Determine the [X, Y] coordinate at the center of the cell enclosing the given text.  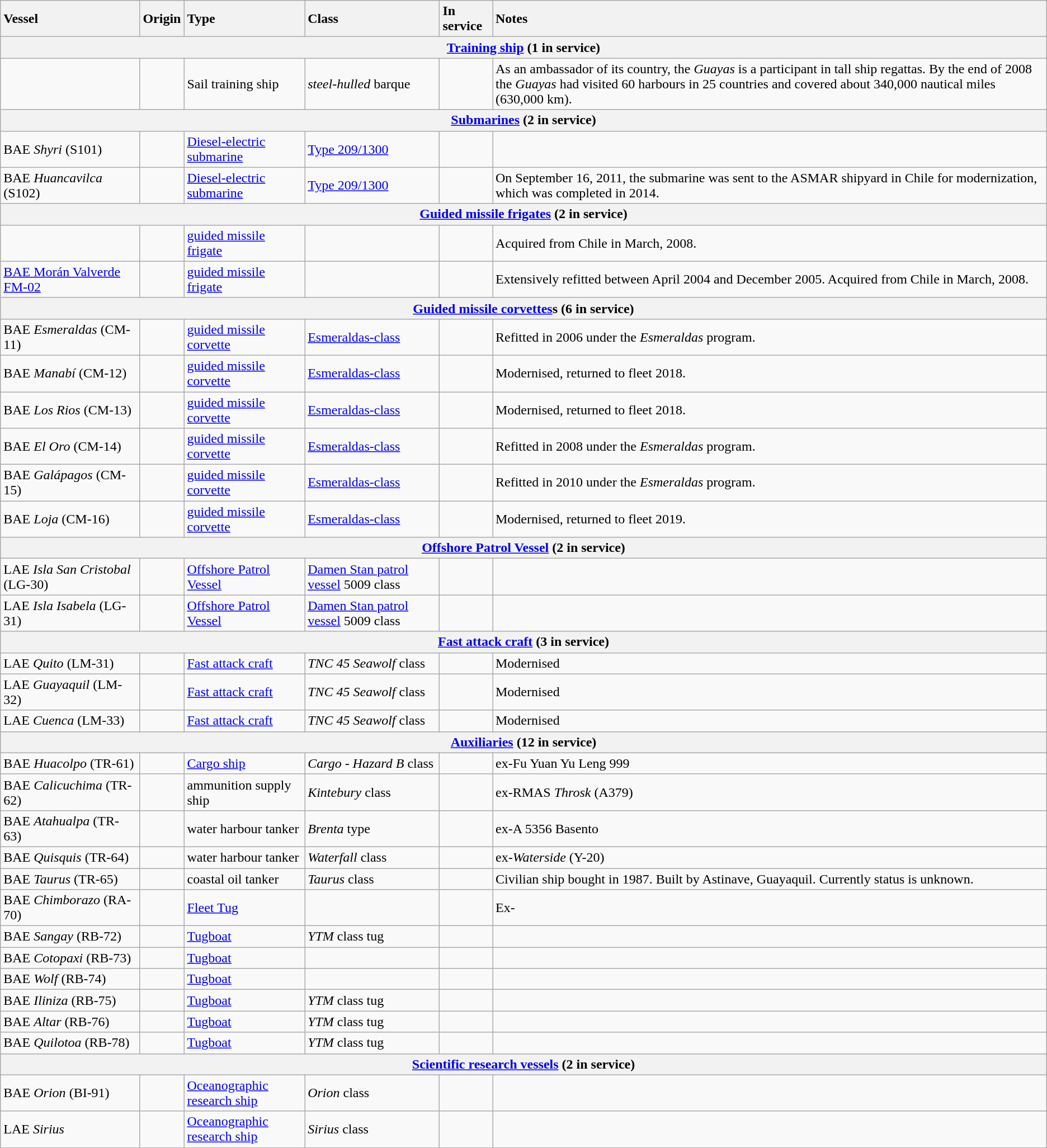
BAE Manabí (CM-12) [70, 374]
Origin [162, 19]
LAE Sirius [70, 1130]
Waterfall class [372, 857]
BAE Iliniza (RB-75) [70, 1000]
Sirius class [372, 1130]
LAE Quito (LM-31) [70, 663]
BAE Chimborazo (RA-70) [70, 908]
Guided missile corvettess (6 in service) [523, 308]
BAE Atahualpa (TR-63) [70, 829]
Taurus class [372, 878]
BAE Morán Valverde FM-02 [70, 280]
BAE Calicuchima (TR-62) [70, 792]
LAE Cuenca (LM-33) [70, 721]
BAE El Oro (CM-14) [70, 446]
LAE Isla Isabela (LG-31) [70, 613]
BAE Sangay (RB-72) [70, 937]
BAE Altar (RB-76) [70, 1022]
BAE Taurus (TR-65) [70, 878]
Auxiliaries (12 in service) [523, 742]
Scientific research vessels (2 in service) [523, 1064]
BAE Quilotoa (RB-78) [70, 1043]
BAE Quisquis (TR-64) [70, 857]
BAE Wolf (RB-74) [70, 979]
coastal oil tanker [244, 878]
BAE Shyri (S101) [70, 149]
Orion class [372, 1093]
Refitted in 2010 under the Esmeraldas program. [770, 483]
Cargo - Hazard B class [372, 763]
Class [372, 19]
BAE Esmeraldas (CM-11) [70, 337]
Offshore Patrol Vessel (2 in service) [523, 548]
On September 16, 2011, the submarine was sent to the ASMAR shipyard in Chile for modernization, which was completed in 2014. [770, 186]
Submarines (2 in service) [523, 120]
Notes [770, 19]
Brenta type [372, 829]
Refitted in 2006 under the Esmeraldas program. [770, 337]
Guided missile frigates (2 in service) [523, 214]
Type [244, 19]
Modernised, returned to fleet 2019. [770, 519]
Fleet Tug [244, 908]
Kintebury class [372, 792]
BAE Huacolpo (TR-61) [70, 763]
Ex- [770, 908]
In service [466, 19]
BAE Loja (CM-16) [70, 519]
Refitted in 2008 under the Esmeraldas program. [770, 446]
Sail training ship [244, 84]
BAE Los Rios (CM-13) [70, 409]
LAE Guayaquil (LM-32) [70, 692]
Civilian ship bought in 1987. Built by Astinave, Guayaquil. Currently status is unknown. [770, 878]
BAE Cotopaxi (RB-73) [70, 958]
Extensively refitted between April 2004 and December 2005. Acquired from Chile in March, 2008. [770, 280]
steel-hulled barque [372, 84]
BAE Orion (BI-91) [70, 1093]
Cargo ship [244, 763]
Fast attack craft (3 in service) [523, 642]
LAE Isla San Cristobal (LG-30) [70, 577]
Training ship (1 in service) [523, 48]
Vessel [70, 19]
ex-Fu Yuan Yu Leng 999 [770, 763]
BAE Huancavilca (S102) [70, 186]
Acquired from Chile in March, 2008. [770, 243]
ex-Waterside (Y-20) [770, 857]
BAE Galápagos (CM-15) [70, 483]
ex-A 5356 Basento [770, 829]
ex-RMAS Throsk (A379) [770, 792]
ammunition supply ship [244, 792]
